Extract the [X, Y] coordinate from the center of the cell holding the provided text.  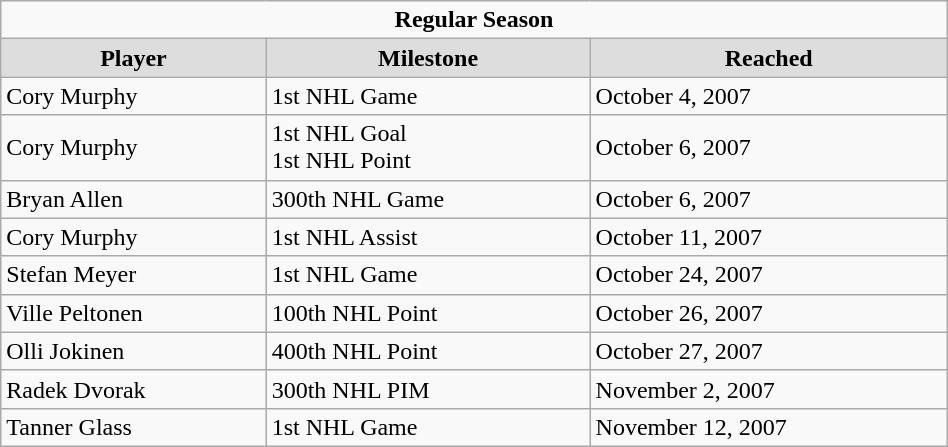
October 4, 2007 [768, 96]
November 12, 2007 [768, 427]
Regular Season [474, 20]
October 11, 2007 [768, 237]
Ville Peltonen [134, 313]
Olli Jokinen [134, 351]
1st NHL Goal1st NHL Point [428, 148]
400th NHL Point [428, 351]
100th NHL Point [428, 313]
Stefan Meyer [134, 275]
November 2, 2007 [768, 389]
Reached [768, 58]
300th NHL PIM [428, 389]
300th NHL Game [428, 199]
October 24, 2007 [768, 275]
Player [134, 58]
Radek Dvorak [134, 389]
October 27, 2007 [768, 351]
Milestone [428, 58]
October 26, 2007 [768, 313]
Tanner Glass [134, 427]
Bryan Allen [134, 199]
1st NHL Assist [428, 237]
